Search for the cell housing the specified text and yield its [x, y] center coordinate. 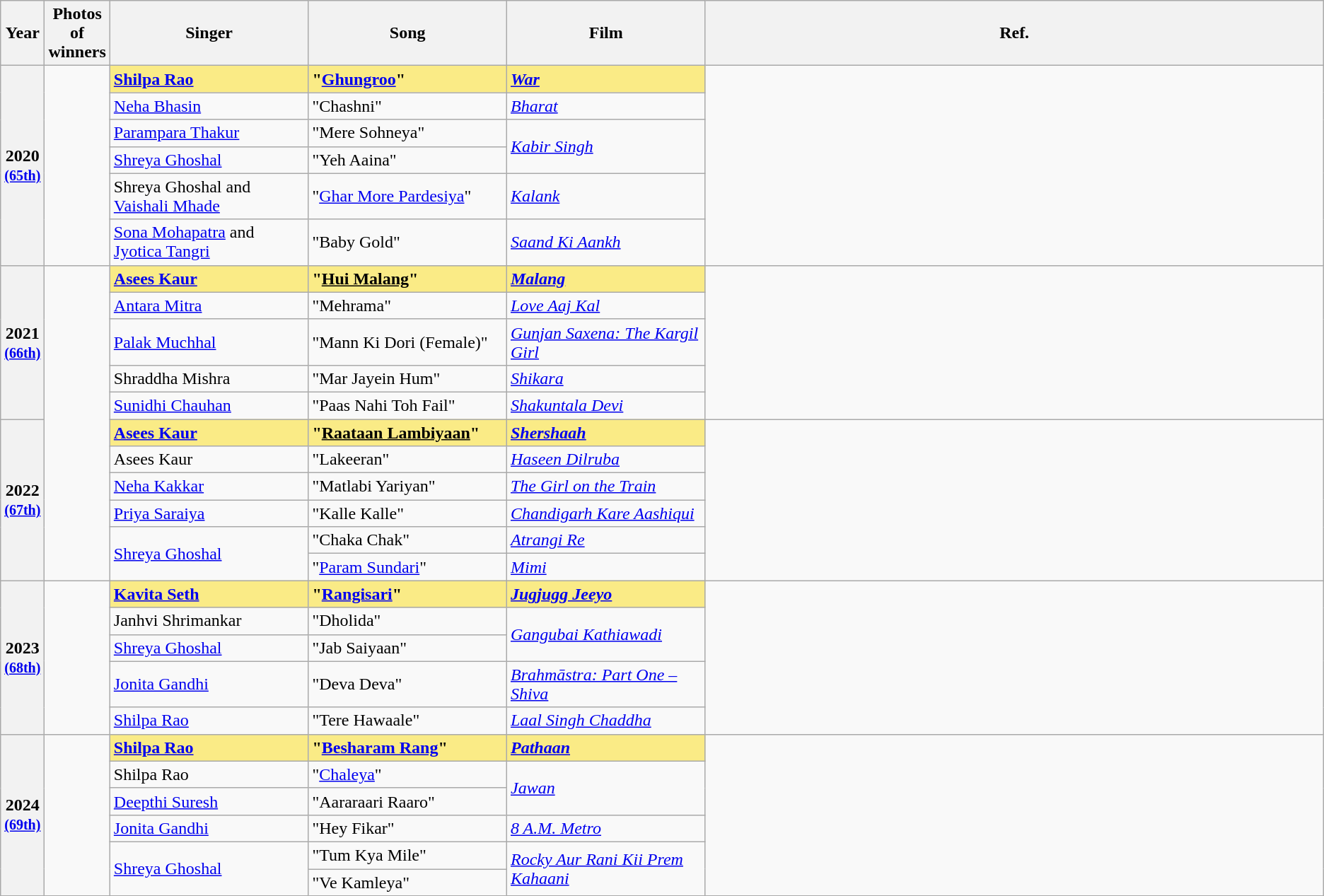
2023 (68th) [23, 658]
Year [23, 33]
Brahmāstra: Part One – Shiva [605, 685]
2022 (67th) [23, 499]
"Paas Nahi Toh Fail" [407, 405]
"Hey Fikar" [407, 828]
War [605, 79]
"Mehrama" [407, 306]
Shreya Ghoshal and Vaishali Mhade [209, 197]
Gunjan Saxena: The Kargil Girl [605, 342]
2020 (65th) [23, 165]
Ref. [1014, 33]
Haseen Dilruba [605, 460]
Sona Mohapatra and Jyotica Tangri [209, 242]
Neha Kakkar [209, 487]
Jugjugg Jeeyo [605, 594]
Janhvi Shrimankar [209, 621]
"Dholida" [407, 621]
The Girl on the Train [605, 487]
"Ve Kamleya" [407, 882]
"Hui Malang" [407, 279]
Mimi [605, 567]
Palak Muchhal [209, 342]
Singer [209, 33]
Neha Bhasin [209, 106]
"Baby Gold" [407, 242]
"Mann Ki Dori (Female)" [407, 342]
Shakuntala Devi [605, 405]
"Aararaari Raaro" [407, 801]
Pathaan [605, 747]
2024 (69th) [23, 815]
"Ghungroo" [407, 79]
"Chaka Chak" [407, 540]
Parampara Thakur [209, 133]
Malang [605, 279]
"Chashni" [407, 106]
"Matlabi Yariyan" [407, 487]
"Yeh Aaina" [407, 160]
"Tere Hawaale" [407, 721]
Antara Mitra [209, 306]
Song [407, 33]
"Mar Jayein Hum" [407, 378]
"Ghar More Pardesiya" [407, 197]
Sunidhi Chauhan [209, 405]
"Lakeeran" [407, 460]
Gangubai Kathiawadi [605, 634]
Kalank [605, 197]
Laal Singh Chaddha [605, 721]
"Rangisari" [407, 594]
"Tum Kya Mile" [407, 855]
Chandigarh Kare Aashiqui [605, 513]
"Chaleya" [407, 774]
"Deva Deva" [407, 685]
Shraddha Mishra [209, 378]
2021 (66th) [23, 342]
"Besharam Rang" [407, 747]
Jawan [605, 788]
"Jab Saiyaan" [407, 648]
Shikara [605, 378]
"Mere Sohneya" [407, 133]
Saand Ki Aankh [605, 242]
Kabir Singh [605, 146]
8 A.M. Metro [605, 828]
Deepthi Suresh [209, 801]
Kavita Seth [209, 594]
Shershaah [605, 432]
Bharat [605, 106]
Love Aaj Kal [605, 306]
Priya Saraiya [209, 513]
Atrangi Re [605, 540]
Rocky Aur Rani Kii Prem Kahaani [605, 868]
"Raataan Lambiyaan" [407, 432]
"Param Sundari" [407, 567]
Photos of winners [77, 33]
Film [605, 33]
"Kalle Kalle" [407, 513]
